Capture the cell that displays the provided text and extract its (X, Y) central coordinate. 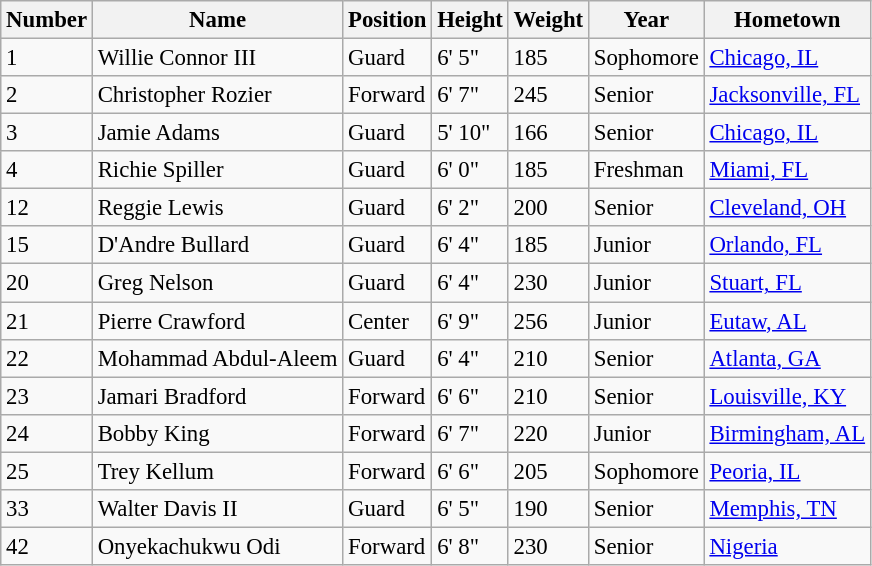
Jacksonville, FL (787, 95)
256 (548, 321)
166 (548, 133)
22 (47, 358)
D'Andre Bullard (217, 245)
12 (47, 208)
4 (47, 170)
21 (47, 321)
205 (548, 471)
Height (470, 20)
3 (47, 133)
Atlanta, GA (787, 358)
Eutaw, AL (787, 321)
Reggie Lewis (217, 208)
Trey Kellum (217, 471)
6' 9" (470, 321)
190 (548, 509)
6' 2" (470, 208)
Miami, FL (787, 170)
Year (646, 20)
Christopher Rozier (217, 95)
Memphis, TN (787, 509)
Center (388, 321)
Freshman (646, 170)
6' 0" (470, 170)
Walter Davis II (217, 509)
23 (47, 396)
Name (217, 20)
Bobby King (217, 433)
Greg Nelson (217, 283)
Orlando, FL (787, 245)
42 (47, 546)
Richie Spiller (217, 170)
25 (47, 471)
200 (548, 208)
220 (548, 433)
Louisville, KY (787, 396)
Number (47, 20)
5' 10" (470, 133)
Stuart, FL (787, 283)
Cleveland, OH (787, 208)
Onyekachukwu Odi (217, 546)
Pierre Crawford (217, 321)
15 (47, 245)
Jamie Adams (217, 133)
Nigeria (787, 546)
Jamari Bradford (217, 396)
24 (47, 433)
33 (47, 509)
Peoria, IL (787, 471)
2 (47, 95)
Hometown (787, 20)
Birmingham, AL (787, 433)
20 (47, 283)
Willie Connor III (217, 58)
245 (548, 95)
Weight (548, 20)
1 (47, 58)
Position (388, 20)
6' 8" (470, 546)
Mohammad Abdul-Aleem (217, 358)
